Pinpoint the cell where the given text exists, returning its [X, Y] midpoint coordinate. 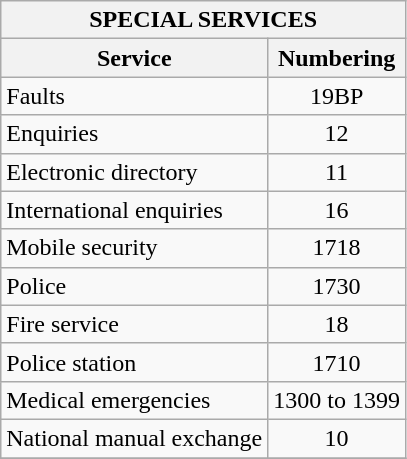
SPECIAL SERVICES [204, 20]
10 [337, 438]
11 [337, 172]
Faults [134, 96]
19BP [337, 96]
Service [134, 58]
Fire service [134, 324]
Medical emergencies [134, 400]
18 [337, 324]
1300 to 1399 [337, 400]
16 [337, 210]
International enquiries [134, 210]
1730 [337, 286]
Police station [134, 362]
Mobile security [134, 248]
National manual exchange [134, 438]
1718 [337, 248]
1710 [337, 362]
Electronic directory [134, 172]
12 [337, 134]
Enquiries [134, 134]
Police [134, 286]
Numbering [337, 58]
